For the text-containing cell, return its midpoint in [X, Y] coordinate format. 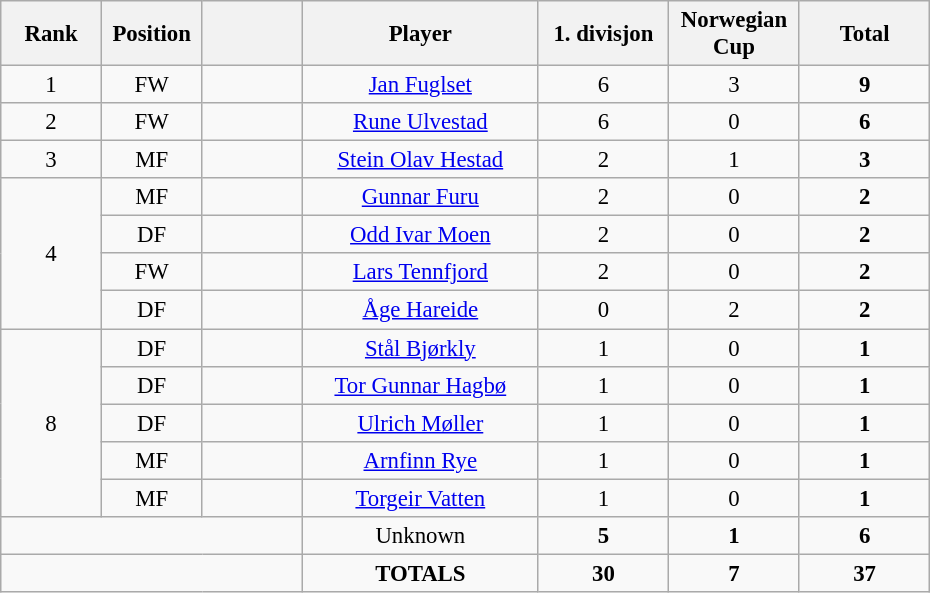
Stein Olav Hestad [421, 160]
Player [421, 34]
Ulrich Møller [421, 423]
5 [604, 536]
7 [734, 573]
Arnfinn Rye [421, 460]
Lars Tennfjord [421, 273]
Gunnar Furu [421, 197]
Rune Ulvestad [421, 122]
TOTALS [421, 573]
Unknown [421, 536]
Total [864, 34]
Jan Fuglset [421, 85]
30 [604, 573]
Odd Ivar Moen [421, 235]
4 [52, 253]
Torgeir Vatten [421, 498]
8 [52, 423]
Rank [52, 34]
Stål Bjørkly [421, 348]
9 [864, 85]
37 [864, 573]
Position [152, 34]
Norwegian Cup [734, 34]
Åge Hareide [421, 310]
1. divisjon [604, 34]
Tor Gunnar Hagbø [421, 385]
